Return [x, y] of the center of cell containing provided text 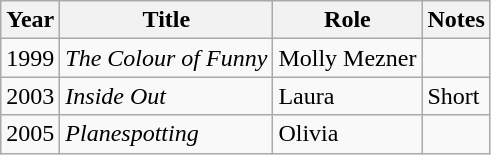
Planespotting [166, 134]
Laura [348, 96]
Role [348, 20]
The Colour of Funny [166, 58]
2005 [30, 134]
Molly Mezner [348, 58]
Short [456, 96]
Notes [456, 20]
Inside Out [166, 96]
Title [166, 20]
2003 [30, 96]
1999 [30, 58]
Olivia [348, 134]
Year [30, 20]
